For the text-containing cell, return its midpoint in [X, Y] coordinate format. 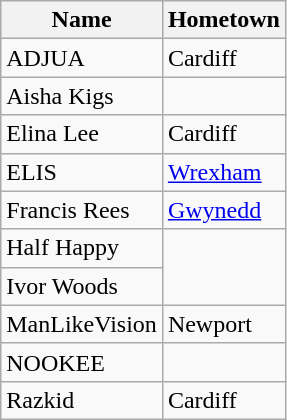
Name [82, 20]
Hometown [224, 20]
ELIS [82, 172]
ADJUA [82, 58]
Gwynedd [224, 210]
Elina Lee [82, 134]
ManLikeVision [82, 324]
Ivor Woods [82, 286]
Newport [224, 324]
Wrexham [224, 172]
Razkid [82, 400]
Half Happy [82, 248]
NOOKEE [82, 362]
Aisha Kigs [82, 96]
Francis Rees [82, 210]
